Provide the [x, y] coordinate of the cell's center where the given text is located.  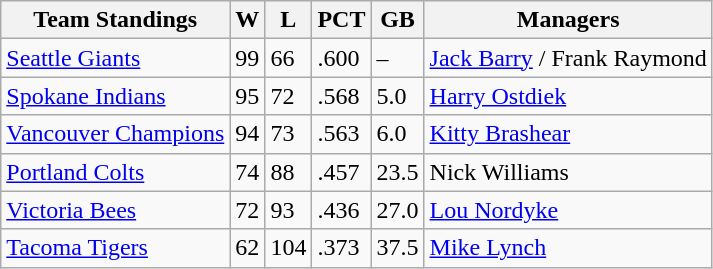
PCT [342, 20]
Spokane Indians [116, 96]
.457 [342, 172]
104 [288, 248]
Victoria Bees [116, 210]
Lou Nordyke [568, 210]
Portland Colts [116, 172]
Vancouver Champions [116, 134]
88 [288, 172]
L [288, 20]
62 [248, 248]
Mike Lynch [568, 248]
93 [288, 210]
.436 [342, 210]
Kitty Brashear [568, 134]
73 [288, 134]
95 [248, 96]
94 [248, 134]
5.0 [398, 96]
6.0 [398, 134]
23.5 [398, 172]
Tacoma Tigers [116, 248]
.600 [342, 58]
Harry Ostdiek [568, 96]
Jack Barry / Frank Raymond [568, 58]
Managers [568, 20]
.373 [342, 248]
66 [288, 58]
.563 [342, 134]
27.0 [398, 210]
Seattle Giants [116, 58]
W [248, 20]
– [398, 58]
Team Standings [116, 20]
37.5 [398, 248]
GB [398, 20]
Nick Williams [568, 172]
99 [248, 58]
.568 [342, 96]
74 [248, 172]
